Locate the cell with the specified text and output its (x, y) center coordinate. 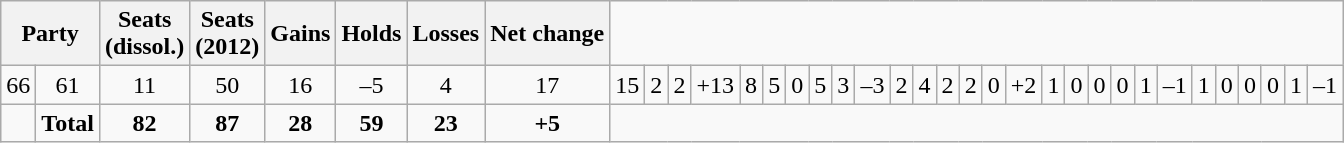
Seats(2012) (228, 34)
Holds (372, 34)
66 (18, 85)
16 (300, 85)
17 (548, 85)
82 (144, 123)
15 (628, 85)
Seats(dissol.) (144, 34)
3 (844, 85)
Net change (548, 34)
–5 (372, 85)
11 (144, 85)
+5 (548, 123)
Party (50, 34)
Losses (446, 34)
50 (228, 85)
61 (68, 85)
+2 (1024, 85)
28 (300, 123)
59 (372, 123)
Total (68, 123)
–3 (872, 85)
+13 (716, 85)
8 (752, 85)
Gains (300, 34)
87 (228, 123)
23 (446, 123)
